Return the [X, Y] coordinate for the center point of the cell that contains the specified text.  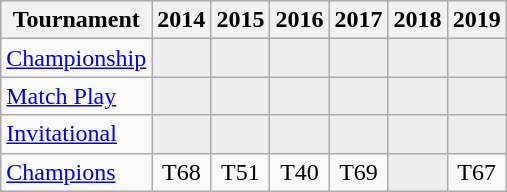
T51 [240, 172]
2019 [476, 20]
Tournament [76, 20]
2014 [182, 20]
Championship [76, 58]
T68 [182, 172]
2015 [240, 20]
Invitational [76, 134]
Champions [76, 172]
2018 [418, 20]
2016 [300, 20]
T69 [358, 172]
T67 [476, 172]
Match Play [76, 96]
2017 [358, 20]
T40 [300, 172]
